Determine the [X, Y] coordinate at the center of the cell enclosing the given text.  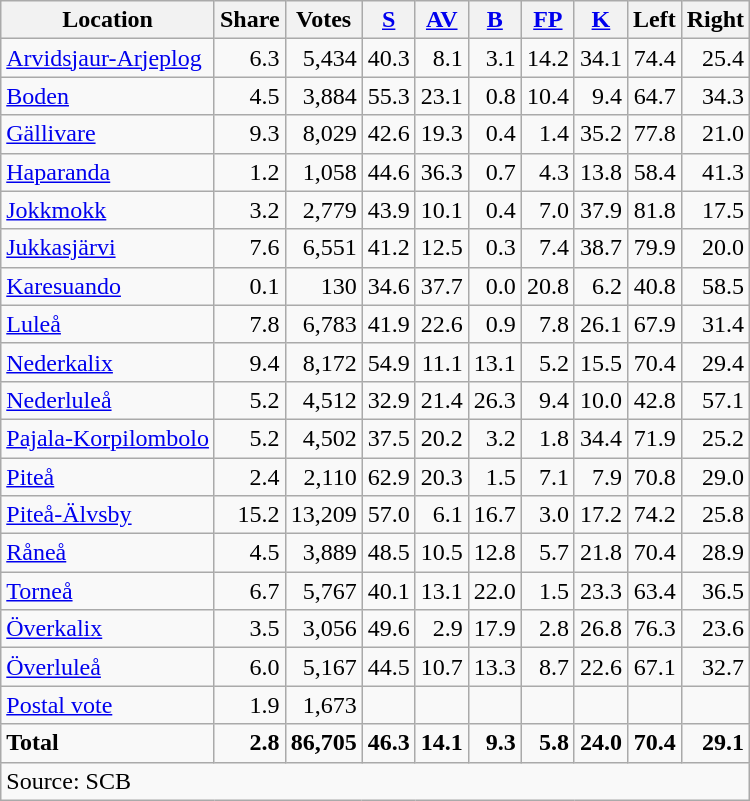
1.8 [548, 438]
74.4 [654, 58]
31.4 [715, 324]
5,167 [324, 667]
3,056 [324, 629]
2.9 [442, 629]
Överkalix [108, 629]
38.7 [600, 248]
55.3 [388, 96]
42.8 [654, 400]
70.8 [654, 477]
Råneå [108, 553]
Gällivare [108, 134]
13.3 [494, 667]
22.0 [494, 591]
0.9 [494, 324]
16.7 [494, 515]
Location [108, 20]
40.3 [388, 58]
S [388, 20]
AV [442, 20]
57.0 [388, 515]
44.5 [388, 667]
49.6 [388, 629]
0.8 [494, 96]
23.6 [715, 629]
0.1 [250, 286]
17.2 [600, 515]
26.1 [600, 324]
6,783 [324, 324]
3.1 [494, 58]
0.3 [494, 248]
Boden [108, 96]
Nederluleå [108, 400]
41.3 [715, 172]
6.7 [250, 591]
7.4 [548, 248]
25.2 [715, 438]
Total [108, 743]
24.0 [600, 743]
29.1 [715, 743]
29.4 [715, 362]
6.2 [600, 286]
79.9 [654, 248]
7.6 [250, 248]
FP [548, 20]
64.7 [654, 96]
19.3 [442, 134]
32.7 [715, 667]
25.8 [715, 515]
6.3 [250, 58]
3.5 [250, 629]
8.7 [548, 667]
1.4 [548, 134]
43.9 [388, 210]
34.1 [600, 58]
Postal vote [108, 705]
63.4 [654, 591]
29.0 [715, 477]
Right [715, 20]
10.7 [442, 667]
Jukkasjärvi [108, 248]
Piteå [108, 477]
10.1 [442, 210]
Arvidsjaur-Arjeplog [108, 58]
54.9 [388, 362]
Karesuando [108, 286]
81.8 [654, 210]
58.5 [715, 286]
6,551 [324, 248]
25.4 [715, 58]
44.6 [388, 172]
40.8 [654, 286]
14.1 [442, 743]
0.0 [494, 286]
1.9 [250, 705]
2,779 [324, 210]
Share [250, 20]
12.8 [494, 553]
1.2 [250, 172]
34.3 [715, 96]
Piteå-Älvsby [108, 515]
57.1 [715, 400]
48.5 [388, 553]
36.3 [442, 172]
11.1 [442, 362]
7.0 [548, 210]
5.8 [548, 743]
Jokkmokk [108, 210]
86,705 [324, 743]
13.8 [600, 172]
K [600, 20]
26.8 [600, 629]
21.0 [715, 134]
4,502 [324, 438]
40.1 [388, 591]
14.2 [548, 58]
Haparanda [108, 172]
20.0 [715, 248]
67.1 [654, 667]
13,209 [324, 515]
7.9 [600, 477]
Överluleå [108, 667]
5,767 [324, 591]
58.4 [654, 172]
41.2 [388, 248]
20.2 [442, 438]
8,029 [324, 134]
17.9 [494, 629]
76.3 [654, 629]
28.9 [715, 553]
3,889 [324, 553]
B [494, 20]
21.4 [442, 400]
23.3 [600, 591]
2.4 [250, 477]
46.3 [388, 743]
1,673 [324, 705]
6.0 [250, 667]
Pajala-Korpilombolo [108, 438]
77.8 [654, 134]
32.9 [388, 400]
10.0 [600, 400]
23.1 [442, 96]
4.3 [548, 172]
42.6 [388, 134]
62.9 [388, 477]
41.9 [388, 324]
7.1 [548, 477]
3.0 [548, 515]
36.5 [715, 591]
21.8 [600, 553]
2,110 [324, 477]
8.1 [442, 58]
37.7 [442, 286]
130 [324, 286]
8,172 [324, 362]
34.4 [600, 438]
34.6 [388, 286]
67.9 [654, 324]
0.7 [494, 172]
10.4 [548, 96]
5,434 [324, 58]
15.5 [600, 362]
5.7 [548, 553]
Source: SCB [376, 781]
Torneå [108, 591]
17.5 [715, 210]
74.2 [654, 515]
1,058 [324, 172]
Nederkalix [108, 362]
3,884 [324, 96]
Luleå [108, 324]
12.5 [442, 248]
20.3 [442, 477]
35.2 [600, 134]
Left [654, 20]
15.2 [250, 515]
37.9 [600, 210]
4,512 [324, 400]
20.8 [548, 286]
26.3 [494, 400]
71.9 [654, 438]
10.5 [442, 553]
Votes [324, 20]
37.5 [388, 438]
6.1 [442, 515]
